Output the [x, y] coordinate of the center of the cell containing the given text.  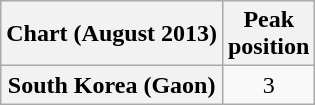
South Korea (Gaon) [112, 85]
Peakposition [268, 34]
3 [268, 85]
Chart (August 2013) [112, 34]
